Scan for the cell matching the given text and deliver its [X, Y] coordinate at center. 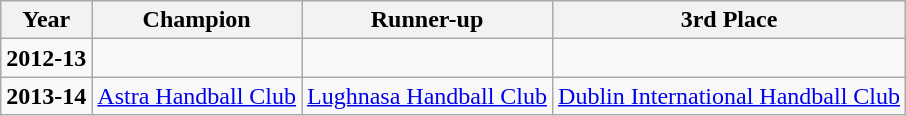
2013-14 [46, 96]
Runner-up [428, 20]
Year [46, 20]
Astra Handball Club [197, 96]
Champion [197, 20]
Dublin International Handball Club [730, 96]
3rd Place [730, 20]
2012-13 [46, 58]
Lughnasa Handball Club [428, 96]
